From the cell containing the given text, extract its center point as [X, Y] coordinate. 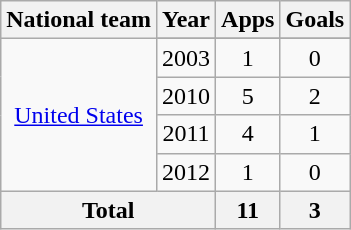
3 [315, 210]
2003 [186, 58]
Total [108, 210]
2 [315, 96]
Apps [248, 20]
2010 [186, 96]
2011 [186, 134]
5 [248, 96]
Goals [315, 20]
2012 [186, 172]
United States [79, 115]
11 [248, 210]
Year [186, 20]
4 [248, 134]
National team [79, 20]
